Search for the cell housing the specified text and yield its (X, Y) center coordinate. 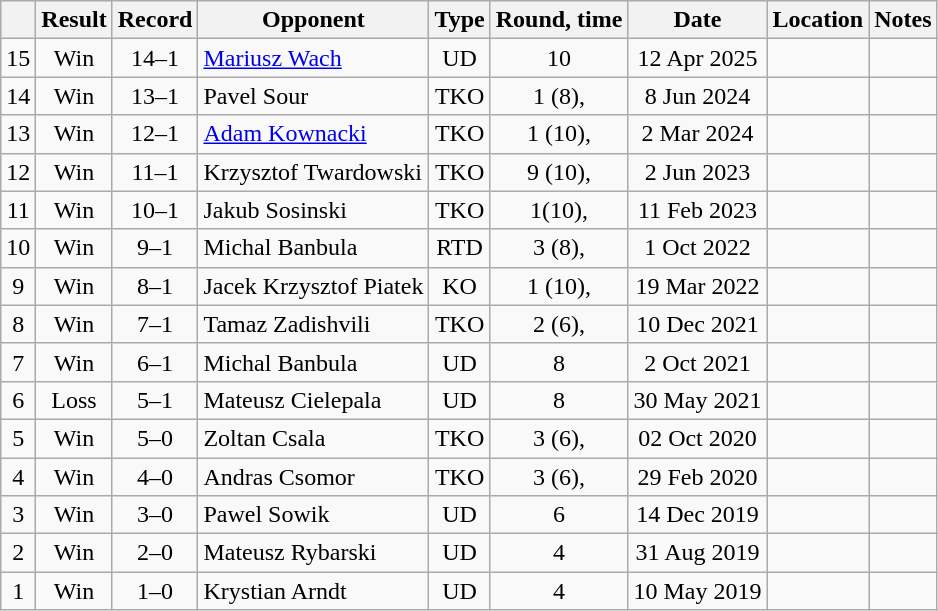
12 Apr 2025 (698, 58)
9 (18, 286)
14 (18, 96)
10 May 2019 (698, 591)
2–0 (155, 553)
1 Oct 2022 (698, 248)
1–0 (155, 591)
Krzysztof Twardowski (314, 172)
31 Aug 2019 (698, 553)
11 Feb 2023 (698, 210)
6–1 (155, 362)
3 (8), (559, 248)
Krystian Arndt (314, 591)
2 (18, 553)
RTD (460, 248)
19 Mar 2022 (698, 286)
Zoltan Csala (314, 438)
5–1 (155, 400)
2 (6), (559, 324)
Loss (74, 400)
12 (18, 172)
5 (18, 438)
Pawel Sowik (314, 515)
7–1 (155, 324)
13 (18, 134)
2 Jun 2023 (698, 172)
Adam Kownacki (314, 134)
Jakub Sosinski (314, 210)
11–1 (155, 172)
3 (18, 515)
Notes (903, 20)
1 (8), (559, 96)
9–1 (155, 248)
11 (18, 210)
KO (460, 286)
2 Mar 2024 (698, 134)
Mariusz Wach (314, 58)
02 Oct 2020 (698, 438)
Andras Csomor (314, 477)
14–1 (155, 58)
30 May 2021 (698, 400)
7 (18, 362)
9 (10), (559, 172)
Tamaz Zadishvili (314, 324)
14 Dec 2019 (698, 515)
Location (818, 20)
Jacek Krzysztof Piatek (314, 286)
Opponent (314, 20)
1(10), (559, 210)
Mateusz Cielepala (314, 400)
Pavel Sour (314, 96)
13–1 (155, 96)
8 Jun 2024 (698, 96)
3–0 (155, 515)
8–1 (155, 286)
Result (74, 20)
29 Feb 2020 (698, 477)
Round, time (559, 20)
Record (155, 20)
10–1 (155, 210)
15 (18, 58)
1 (18, 591)
5–0 (155, 438)
Mateusz Rybarski (314, 553)
10 Dec 2021 (698, 324)
2 Oct 2021 (698, 362)
Type (460, 20)
Date (698, 20)
12–1 (155, 134)
4–0 (155, 477)
